Scan for the cell matching the given text and deliver its [x, y] coordinate at center. 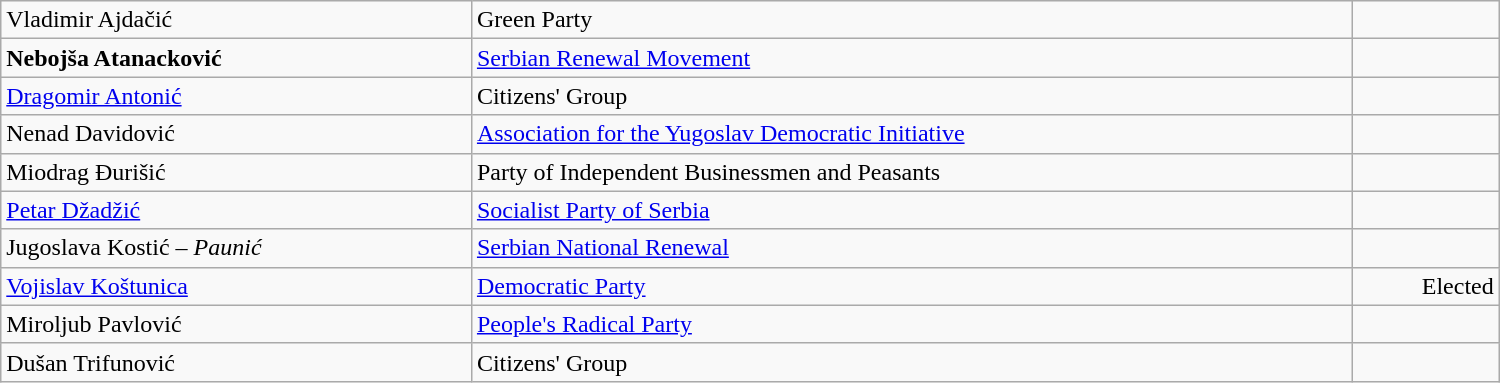
Miodrag Đurišić [236, 172]
Serbian National Renewal [912, 248]
Association for the Yugoslav Democratic Initiative [912, 134]
Vojislav Koštunica [236, 286]
Nebojša Atanacković [236, 58]
People's Radical Party [912, 324]
Dušan Trifunović [236, 362]
Nenad Davidović [236, 134]
Elected [1426, 286]
Dragomir Antonić [236, 96]
Green Party [912, 20]
Vladimir Ajdačić [236, 20]
Democratic Party [912, 286]
Jugoslava Kostić – Paunić [236, 248]
Miroljub Pavlović [236, 324]
Party of Independent Businessmen and Peasants [912, 172]
Serbian Renewal Movement [912, 58]
Socialist Party of Serbia [912, 210]
Petar Džadžić [236, 210]
